Determine the [x, y] coordinate at the center of the cell enclosing the given text.  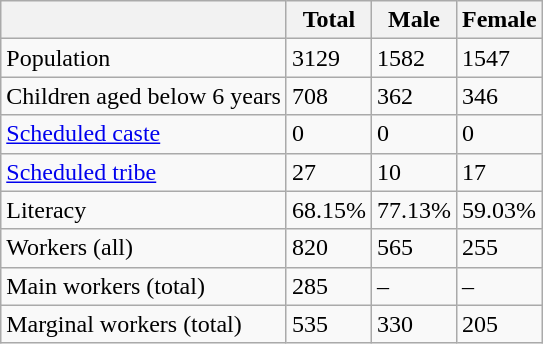
535 [328, 324]
820 [328, 248]
68.15% [328, 210]
285 [328, 286]
362 [414, 96]
Total [328, 20]
10 [414, 172]
77.13% [414, 210]
17 [500, 172]
708 [328, 96]
346 [500, 96]
Population [144, 58]
Male [414, 20]
27 [328, 172]
565 [414, 248]
Marginal workers (total) [144, 324]
59.03% [500, 210]
Workers (all) [144, 248]
Scheduled tribe [144, 172]
Female [500, 20]
255 [500, 248]
1547 [500, 58]
Scheduled caste [144, 134]
205 [500, 324]
Literacy [144, 210]
330 [414, 324]
3129 [328, 58]
1582 [414, 58]
Children aged below 6 years [144, 96]
Main workers (total) [144, 286]
